Extract the [X, Y] coordinate from the center of the cell holding the provided text.  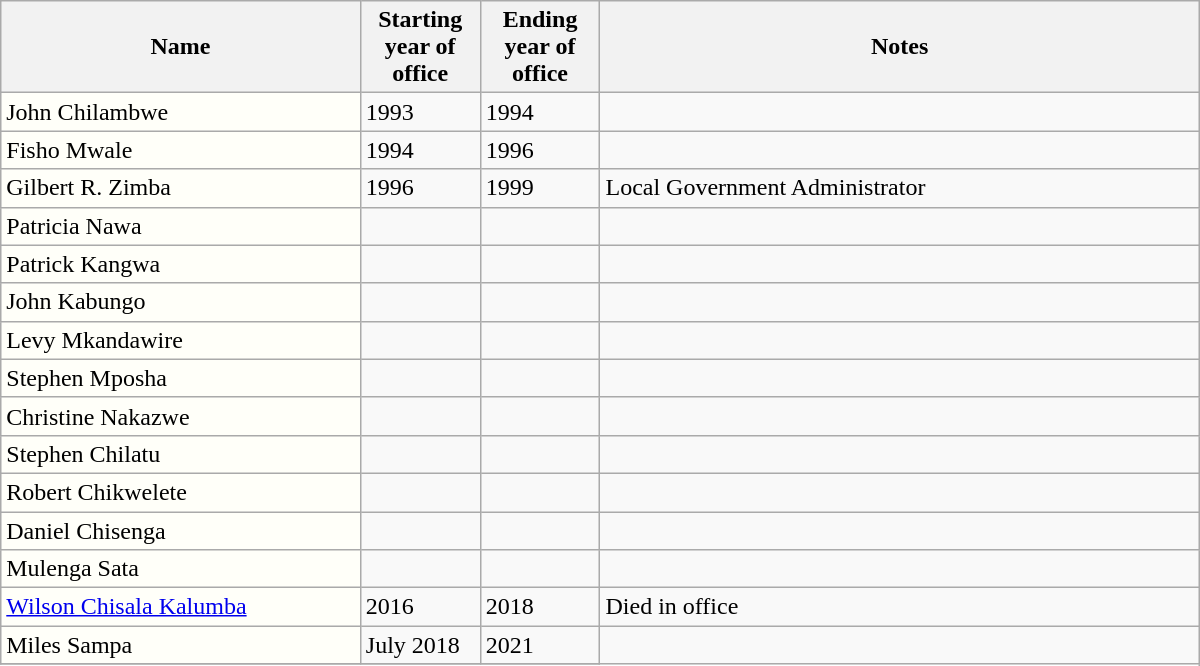
Gilbert R. Zimba [181, 188]
Robert Chikwelete [181, 492]
July 2018 [420, 645]
1999 [540, 188]
Patrick Kangwa [181, 264]
Stephen Chilatu [181, 454]
Local Government Administrator [900, 188]
Miles Sampa [181, 645]
2018 [540, 607]
Fisho Mwale [181, 150]
Levy Mkandawire [181, 340]
Name [181, 47]
Daniel Chisenga [181, 531]
Patricia Nawa [181, 226]
John Kabungo [181, 302]
Ending year of office [540, 47]
Mulenga Sata [181, 569]
Notes [900, 47]
2021 [540, 645]
Died in office [900, 607]
Christine Nakazwe [181, 416]
2016 [420, 607]
Stephen Mposha [181, 378]
1993 [420, 112]
Starting year of office [420, 47]
John Chilambwe [181, 112]
Wilson Chisala Kalumba [181, 607]
